Locate the cell with the specified text and output its [x, y] center coordinate. 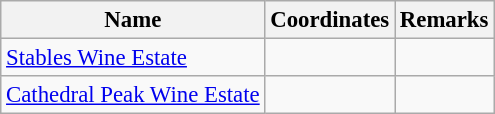
Cathedral Peak Wine Estate [133, 95]
Remarks [444, 20]
Name [133, 20]
Coordinates [330, 20]
Stables Wine Estate [133, 58]
